Search for the cell housing the specified text and yield its [x, y] center coordinate. 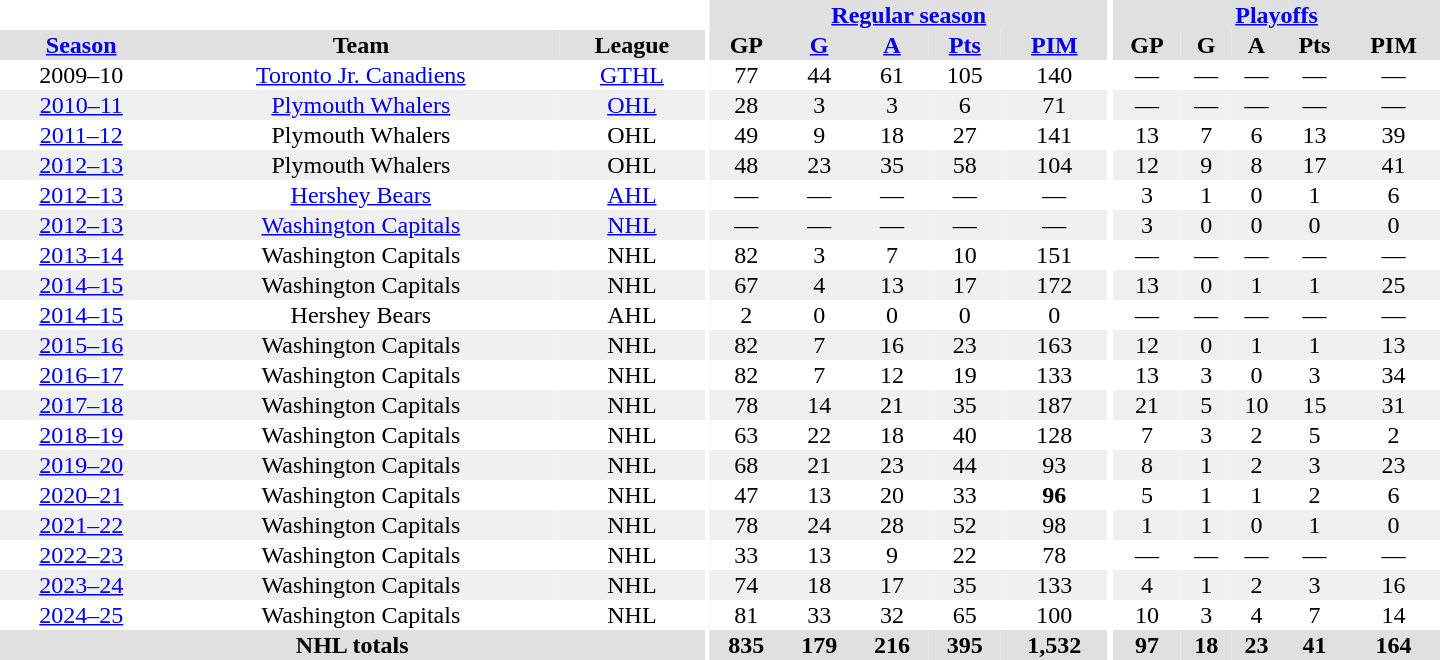
65 [964, 615]
164 [1394, 645]
71 [1054, 105]
48 [746, 165]
47 [746, 495]
2024–25 [81, 615]
2023–24 [81, 585]
172 [1054, 285]
Playoffs [1276, 15]
Regular season [909, 15]
63 [746, 435]
105 [964, 75]
GTHL [632, 75]
Toronto Jr. Canadiens [360, 75]
2022–23 [81, 555]
61 [892, 75]
NHL totals [352, 645]
68 [746, 465]
97 [1147, 645]
128 [1054, 435]
77 [746, 75]
31 [1394, 405]
1,532 [1054, 645]
Season [81, 45]
81 [746, 615]
835 [746, 645]
2019–20 [81, 465]
2011–12 [81, 135]
39 [1394, 135]
27 [964, 135]
2015–16 [81, 345]
98 [1054, 525]
141 [1054, 135]
32 [892, 615]
2016–17 [81, 375]
2017–18 [81, 405]
151 [1054, 255]
93 [1054, 465]
49 [746, 135]
2021–22 [81, 525]
2018–19 [81, 435]
52 [964, 525]
67 [746, 285]
24 [820, 525]
2010–11 [81, 105]
15 [1314, 405]
2009–10 [81, 75]
League [632, 45]
40 [964, 435]
2020–21 [81, 495]
179 [820, 645]
216 [892, 645]
100 [1054, 615]
58 [964, 165]
74 [746, 585]
187 [1054, 405]
2013–14 [81, 255]
104 [1054, 165]
395 [964, 645]
25 [1394, 285]
163 [1054, 345]
Team [360, 45]
20 [892, 495]
96 [1054, 495]
34 [1394, 375]
19 [964, 375]
140 [1054, 75]
